Return [X, Y] of the center of cell containing provided text 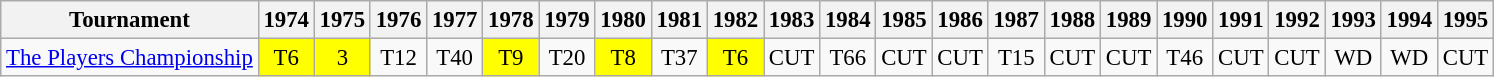
1995 [1465, 20]
1978 [511, 20]
1977 [455, 20]
1985 [904, 20]
1976 [398, 20]
T15 [1016, 58]
T9 [511, 58]
1992 [1297, 20]
1988 [1072, 20]
Tournament [130, 20]
1975 [342, 20]
1984 [848, 20]
1981 [679, 20]
1989 [1128, 20]
T46 [1185, 58]
1974 [286, 20]
T8 [623, 58]
3 [342, 58]
1986 [960, 20]
1994 [1409, 20]
The Players Championship [130, 58]
T37 [679, 58]
T20 [567, 58]
T66 [848, 58]
1993 [1353, 20]
T12 [398, 58]
1987 [1016, 20]
T40 [455, 58]
1983 [792, 20]
1980 [623, 20]
1979 [567, 20]
1991 [1241, 20]
1990 [1185, 20]
1982 [735, 20]
